Return (x, y) of the center of cell containing provided text 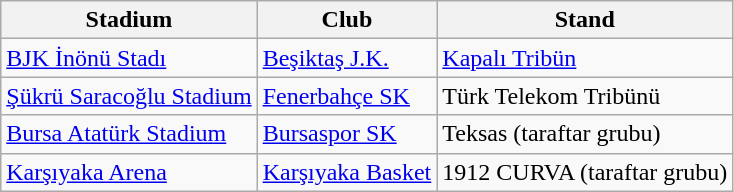
Club (347, 20)
Kapalı Tribün (585, 58)
Şükrü Saracoğlu Stadium (129, 96)
Karşıyaka Arena (129, 172)
Fenerbahçe SK (347, 96)
Karşıyaka Basket (347, 172)
BJK İnönü Stadı (129, 58)
Stand (585, 20)
Türk Telekom Tribünü (585, 96)
Teksas (taraftar grubu) (585, 134)
Stadium (129, 20)
Bursa Atatürk Stadium (129, 134)
1912 CURVA (taraftar grubu) (585, 172)
Beşiktaş J.K. (347, 58)
Bursaspor SK (347, 134)
